Find where the given text appears and provide that cell's center as (X, Y) coordinate. 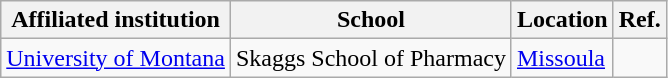
Ref. (640, 20)
School (370, 20)
University of Montana (116, 58)
Missoula (562, 58)
Skaggs School of Pharmacy (370, 58)
Affiliated institution (116, 20)
Location (562, 20)
